For the text-containing cell, return its midpoint in (X, Y) coordinate format. 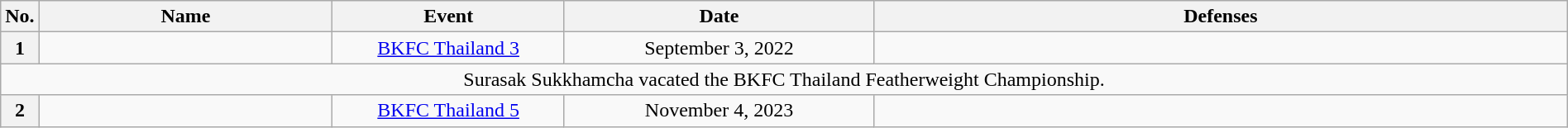
September 3, 2022 (719, 48)
Event (448, 17)
November 4, 2023 (719, 111)
Surasak Sukkhamcha vacated the BKFC Thailand Featherweight Championship. (784, 79)
BKFC Thailand 3 (448, 48)
2 (20, 111)
No. (20, 17)
Defenses (1221, 17)
Date (719, 17)
Name (185, 17)
BKFC Thailand 5 (448, 111)
1 (20, 48)
